Provide the (x, y) coordinate of the cell's center where the given text is located.  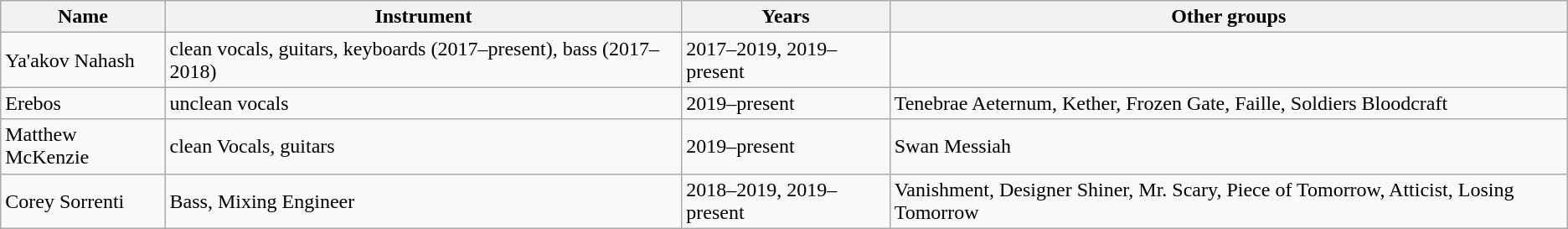
Name (83, 17)
Instrument (424, 17)
2018–2019, 2019–present (786, 201)
Vanishment, Designer Shiner, Mr. Scary, Piece of Tomorrow, Atticist, Losing Tomorrow (1228, 201)
clean vocals, guitars, keyboards (2017–present), bass (2017–2018) (424, 60)
Erebos (83, 103)
Years (786, 17)
Tenebrae Aeternum, Kether, Frozen Gate, Faille, Soldiers Bloodcraft (1228, 103)
Swan Messiah (1228, 146)
unclean vocals (424, 103)
Matthew McKenzie (83, 146)
Other groups (1228, 17)
2017–2019, 2019–present (786, 60)
Ya'akov Nahash (83, 60)
Corey Sorrenti (83, 201)
clean Vocals, guitars (424, 146)
Bass, Mixing Engineer (424, 201)
